Capture the cell that displays the provided text and extract its (X, Y) central coordinate. 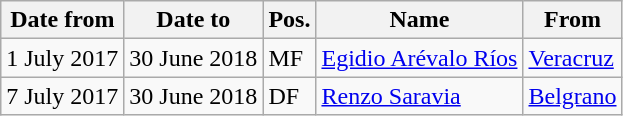
Date to (194, 20)
From (572, 20)
Name (420, 20)
7 July 2017 (62, 96)
Renzo Saravia (420, 96)
Belgrano (572, 96)
Egidio Arévalo Ríos (420, 58)
1 July 2017 (62, 58)
MF (290, 58)
Veracruz (572, 58)
Date from (62, 20)
Pos. (290, 20)
DF (290, 96)
